For the text-containing cell, return its midpoint in (x, y) coordinate format. 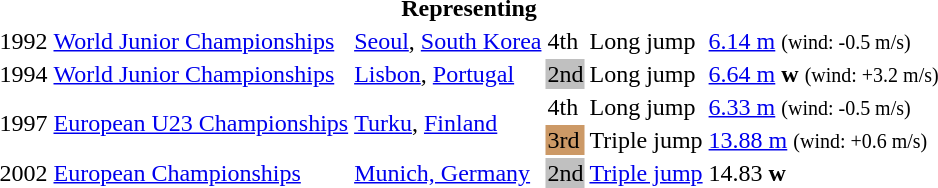
Munich, Germany (448, 173)
Lisbon, Portugal (448, 74)
Seoul, South Korea (448, 41)
3rd (566, 140)
European U23 Championships (201, 124)
Turku, Finland (448, 124)
European Championships (201, 173)
